Output the [X, Y] coordinate of the center of the cell containing the given text.  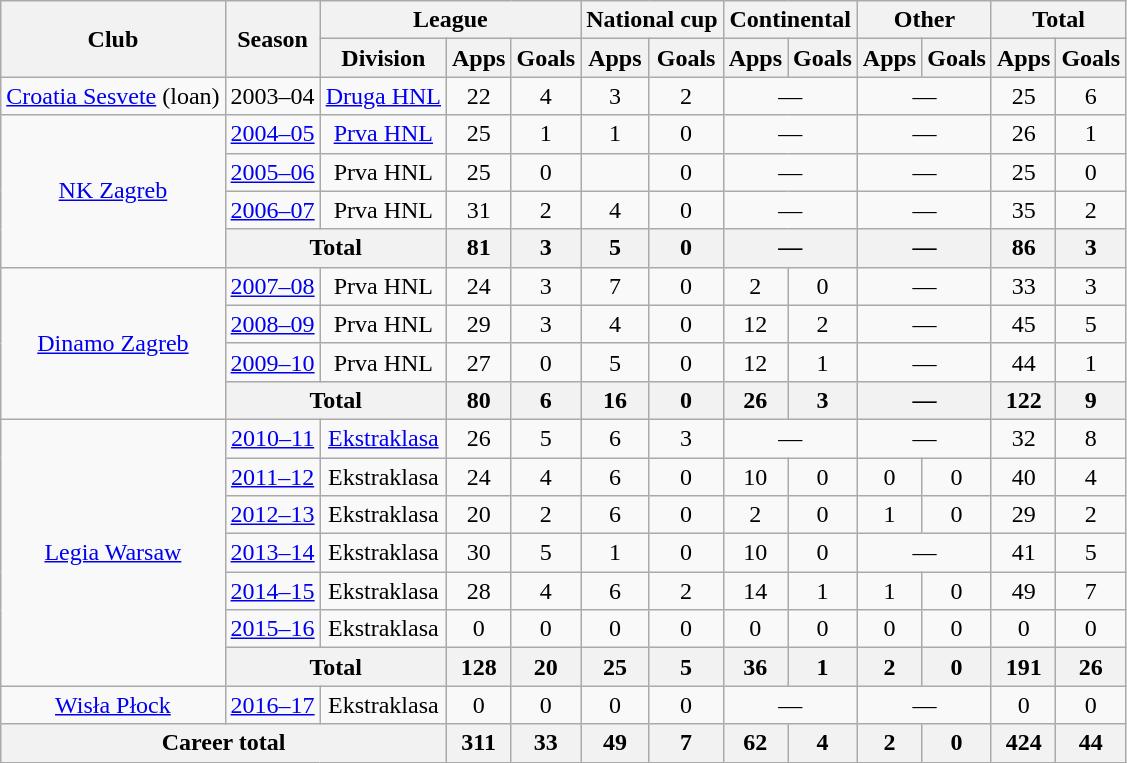
2010–11 [272, 438]
191 [1023, 667]
Other [924, 20]
16 [615, 400]
Season [272, 39]
30 [479, 553]
2016–17 [272, 705]
32 [1023, 438]
Club [113, 39]
2005–06 [272, 172]
2003–04 [272, 96]
41 [1023, 553]
31 [479, 210]
2007–08 [272, 286]
Legia Warsaw [113, 552]
Wisła Płock [113, 705]
2006–07 [272, 210]
2011–12 [272, 477]
36 [755, 667]
86 [1023, 248]
Dinamo Zagreb [113, 343]
National cup [652, 20]
22 [479, 96]
Division [383, 58]
2013–14 [272, 553]
27 [479, 362]
2014–15 [272, 591]
122 [1023, 400]
9 [1091, 400]
424 [1023, 743]
40 [1023, 477]
NK Zagreb [113, 191]
Career total [224, 743]
2008–09 [272, 324]
2004–05 [272, 134]
2009–10 [272, 362]
8 [1091, 438]
Druga HNL [383, 96]
62 [755, 743]
35 [1023, 210]
311 [479, 743]
League [450, 20]
2015–16 [272, 629]
45 [1023, 324]
Croatia Sesvete (loan) [113, 96]
28 [479, 591]
2012–13 [272, 515]
14 [755, 591]
128 [479, 667]
81 [479, 248]
Continental [790, 20]
80 [479, 400]
